Search for the cell housing the specified text and yield its (X, Y) center coordinate. 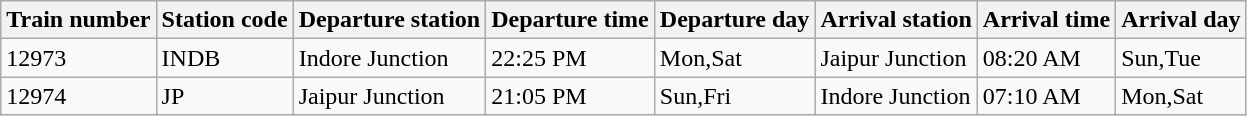
Train number (78, 20)
INDB (224, 58)
07:10 AM (1046, 96)
Departure station (390, 20)
Sun,Tue (1181, 58)
JP (224, 96)
Departure time (570, 20)
22:25 PM (570, 58)
Sun,Fri (734, 96)
12973 (78, 58)
08:20 AM (1046, 58)
21:05 PM (570, 96)
Arrival day (1181, 20)
Station code (224, 20)
12974 (78, 96)
Departure day (734, 20)
Arrival time (1046, 20)
Arrival station (896, 20)
